Provide the (x, y) coordinate of the cell's center where the given text is located.  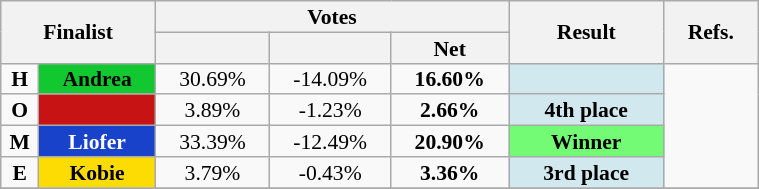
2.66% (450, 110)
4th place (586, 110)
-14.09% (330, 78)
Winner (586, 142)
Andrea (98, 78)
Net (450, 48)
-1.23% (330, 110)
E (20, 172)
-12.49% (330, 142)
-0.43% (330, 172)
30.69% (212, 78)
Finalist (78, 32)
3.36% (450, 172)
H (20, 78)
3.89% (212, 110)
Liofer (98, 142)
M (20, 142)
20.90% (450, 142)
3.79% (212, 172)
O (20, 110)
16.60% (450, 78)
33.39% (212, 142)
Kobie (98, 172)
Result (586, 32)
Votes (332, 16)
Refs. (711, 32)
3rd place (586, 172)
